Find where the given text appears and provide that cell's center as [x, y] coordinate. 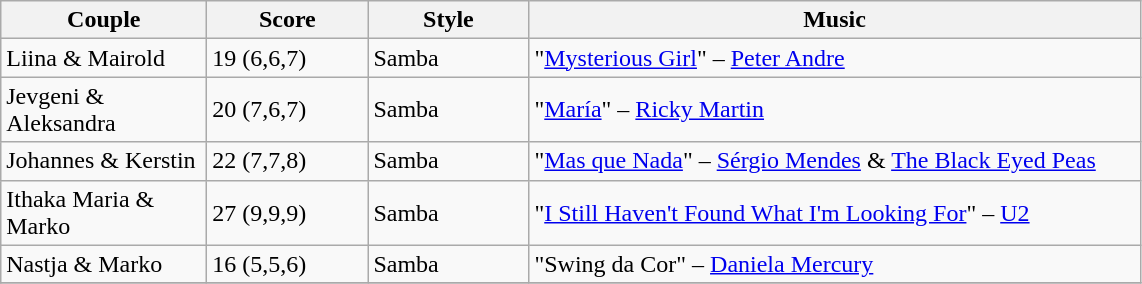
Liina & Mairold [104, 58]
Style [448, 20]
"María" – Ricky Martin [834, 110]
16 (5,5,6) [288, 264]
"Mas que Nada" – Sérgio Mendes & The Black Eyed Peas [834, 161]
22 (7,7,8) [288, 161]
"I Still Haven't Found What I'm Looking For" – U2 [834, 212]
Johannes & Kerstin [104, 161]
"Swing da Cor" – Daniela Mercury [834, 264]
Music [834, 20]
Couple [104, 20]
Ithaka Maria & Marko [104, 212]
Jevgeni & Aleksandra [104, 110]
19 (6,6,7) [288, 58]
27 (9,9,9) [288, 212]
"Mysterious Girl" – Peter Andre [834, 58]
Nastja & Marko [104, 264]
Score [288, 20]
20 (7,6,7) [288, 110]
